Search for the cell housing the specified text and yield its (X, Y) center coordinate. 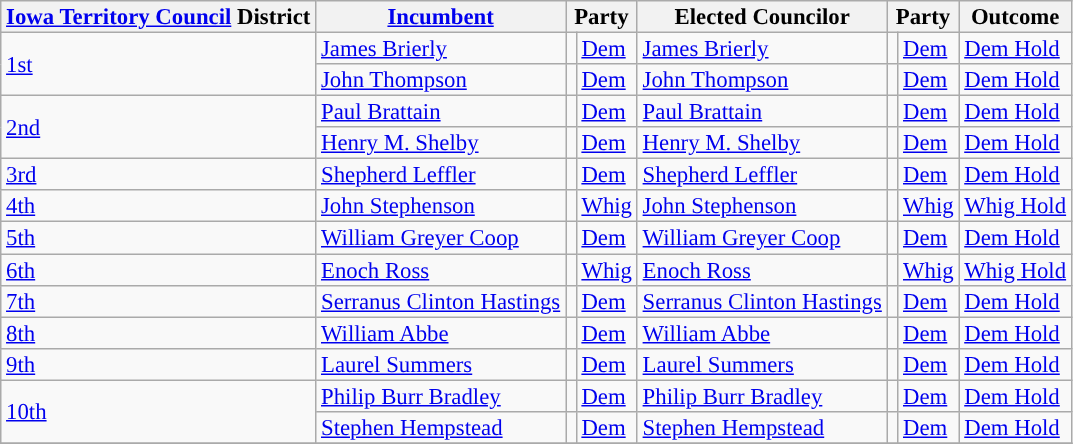
Iowa Territory Council District (158, 17)
5th (158, 238)
10th (158, 412)
Elected Councilor (762, 17)
4th (158, 206)
Incumbent (441, 17)
7th (158, 301)
Outcome (1015, 17)
9th (158, 364)
3rd (158, 175)
1st (158, 64)
2nd (158, 128)
8th (158, 333)
6th (158, 270)
